For the text-containing cell, return its midpoint in (x, y) coordinate format. 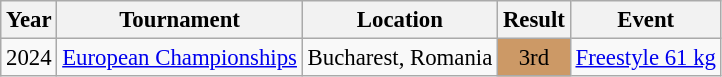
Result (534, 20)
2024 (29, 58)
Event (646, 20)
Location (400, 20)
Bucharest, Romania (400, 58)
Tournament (180, 20)
European Championships (180, 58)
Freestyle 61 kg (646, 58)
3rd (534, 58)
Year (29, 20)
